For the text-containing cell, return its midpoint in (x, y) coordinate format. 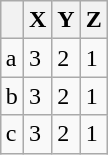
Z (94, 20)
c (12, 134)
Y (66, 20)
X (37, 20)
a (12, 58)
b (12, 96)
